Provide the (X, Y) coordinate of the cell's center where the given text is located.  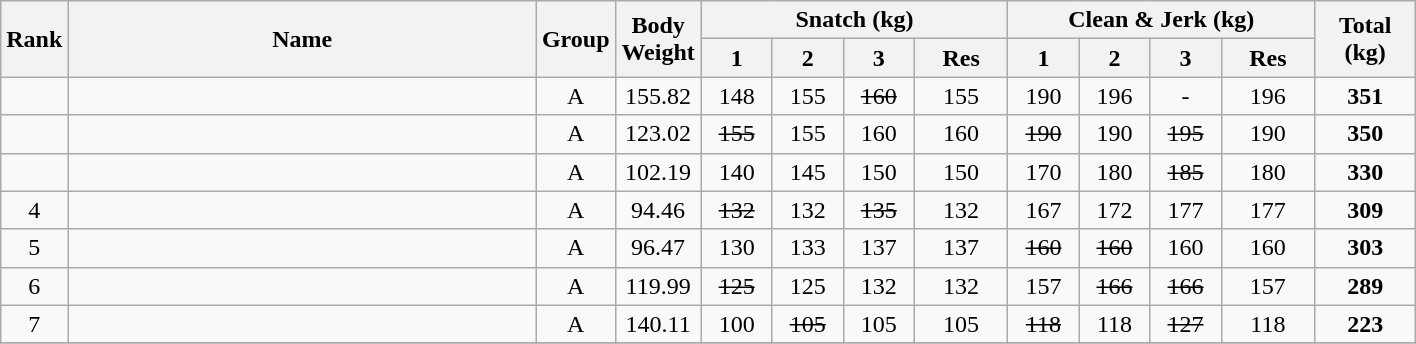
Body Weight (658, 39)
6 (34, 286)
140 (736, 172)
195 (1186, 134)
Group (576, 39)
102.19 (658, 172)
133 (808, 248)
Clean & Jerk (kg) (1162, 20)
303 (1366, 248)
135 (878, 210)
Rank (34, 39)
5 (34, 248)
140.11 (658, 324)
96.47 (658, 248)
148 (736, 96)
170 (1044, 172)
- (1186, 96)
Snatch (kg) (854, 20)
100 (736, 324)
7 (34, 324)
145 (808, 172)
350 (1366, 134)
330 (1366, 172)
155.82 (658, 96)
119.99 (658, 286)
309 (1366, 210)
172 (1114, 210)
289 (1366, 286)
4 (34, 210)
123.02 (658, 134)
185 (1186, 172)
127 (1186, 324)
167 (1044, 210)
94.46 (658, 210)
351 (1366, 96)
Total (kg) (1366, 39)
Name (302, 39)
223 (1366, 324)
130 (736, 248)
